Find where the given text appears and provide that cell's center as [x, y] coordinate. 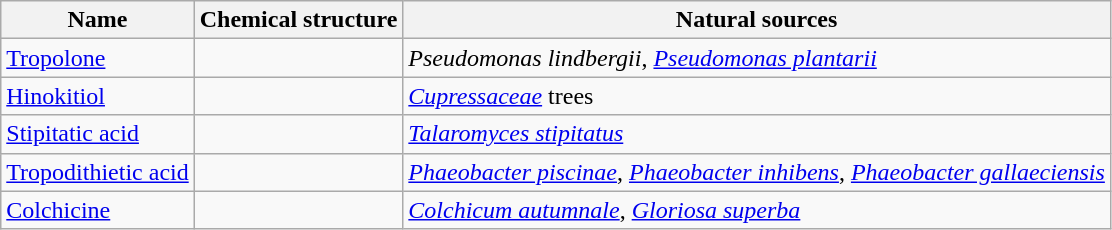
Phaeobacter piscinae, Phaeobacter inhibens, Phaeobacter gallaeciensis [757, 172]
Pseudomonas lindbergii, Pseudomonas plantarii [757, 58]
Colchicine [98, 210]
Natural sources [757, 20]
Chemical structure [298, 20]
Name [98, 20]
Colchicum autumnale, Gloriosa superba [757, 210]
Tropolone [98, 58]
Stipitatic acid [98, 134]
Hinokitiol [98, 96]
Talaromyces stipitatus [757, 134]
Cupressaceae trees [757, 96]
Tropodithietic acid [98, 172]
